Return the [x, y] coordinate for the center point of the cell that contains the specified text.  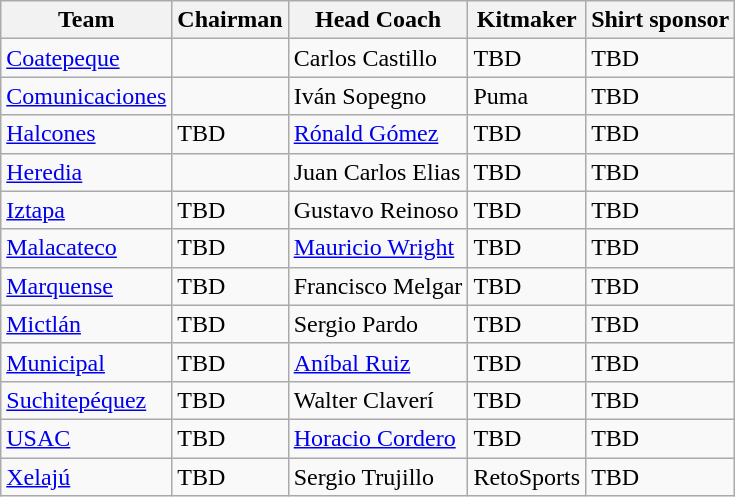
Aníbal Ruiz [378, 362]
Sergio Pardo [378, 324]
RetoSports [527, 477]
Kitmaker [527, 20]
Mictlán [86, 324]
Comunicaciones [86, 96]
Head Coach [378, 20]
Xelajú [86, 477]
Rónald Gómez [378, 134]
Heredia [86, 172]
Mauricio Wright [378, 248]
Coatepeque [86, 58]
Halcones [86, 134]
Francisco Melgar [378, 286]
Suchitepéquez [86, 400]
Carlos Castillo [378, 58]
Chairman [230, 20]
Iztapa [86, 210]
Shirt sponsor [660, 20]
Puma [527, 96]
Malacateco [86, 248]
Horacio Cordero [378, 438]
USAC [86, 438]
Juan Carlos Elias [378, 172]
Municipal [86, 362]
Team [86, 20]
Sergio Trujillo [378, 477]
Iván Sopegno [378, 96]
Walter Claverí [378, 400]
Gustavo Reinoso [378, 210]
Marquense [86, 286]
